Identify which cell holds the provided text, then report its [x, y] central coordinate. 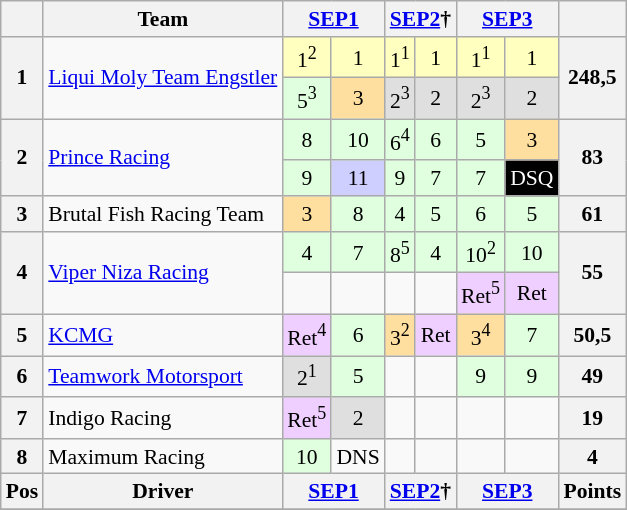
Brutal Fish Racing Team [162, 214]
34 [480, 336]
Team [162, 19]
DNS [358, 457]
Driver [162, 492]
Pos [22, 492]
KCMG [162, 336]
Teamwork Motorsport [162, 376]
50,5 [592, 336]
Points [592, 492]
102 [480, 252]
53 [306, 98]
Viper Niza Racing [162, 274]
83 [592, 158]
32 [400, 336]
Indigo Racing [162, 418]
21 [306, 376]
DSQ [532, 179]
49 [592, 376]
85 [400, 252]
64 [400, 140]
61 [592, 214]
12 [306, 58]
19 [592, 418]
248,5 [592, 78]
55 [592, 274]
Liqui Moly Team Engstler [162, 78]
Prince Racing [162, 158]
Ret4 [306, 336]
Maximum Racing [162, 457]
